Scan for the cell matching the given text and deliver its [x, y] coordinate at center. 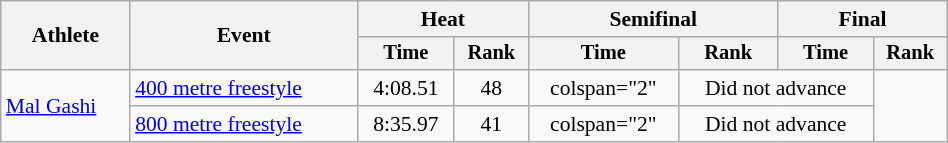
48 [491, 88]
Final [862, 19]
400 metre freestyle [244, 88]
Mal Gashi [66, 106]
Semifinal [653, 19]
8:35.97 [406, 124]
41 [491, 124]
4:08.51 [406, 88]
800 metre freestyle [244, 124]
Athlete [66, 36]
Heat [442, 19]
Event [244, 36]
